Provide the [X, Y] coordinate of the cell's center where the given text is located.  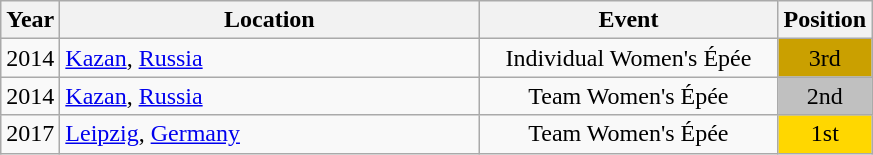
Leipzig, Germany [270, 134]
Individual Women's Épée [628, 58]
2017 [30, 134]
Position [825, 20]
Event [628, 20]
1st [825, 134]
Year [30, 20]
3rd [825, 58]
2nd [825, 96]
Location [270, 20]
